Extract the [x, y] coordinate from the center of the cell holding the provided text.  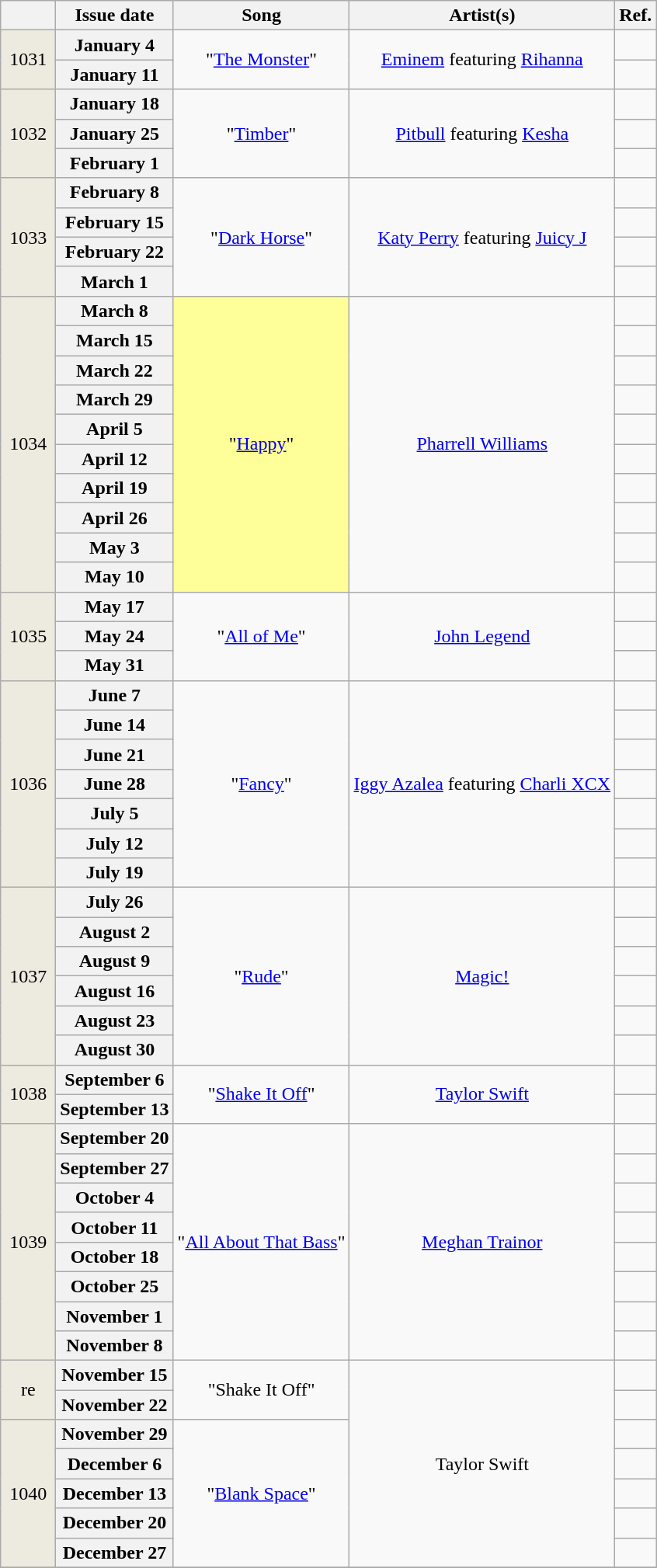
November 15 [115, 1375]
March 15 [115, 340]
Meghan Trainor [482, 1242]
July 19 [115, 873]
March 29 [115, 400]
"Blank Space" [261, 1493]
December 6 [115, 1464]
January 11 [115, 75]
March 1 [115, 281]
August 16 [115, 991]
May 31 [115, 666]
January 18 [115, 104]
June 21 [115, 754]
Artist(s) [482, 16]
1036 [28, 784]
Iggy Azalea featuring Charli XCX [482, 784]
January 25 [115, 134]
October 11 [115, 1227]
September 6 [115, 1080]
November 29 [115, 1434]
October 18 [115, 1257]
March 22 [115, 370]
April 12 [115, 459]
Eminem featuring Rihanna [482, 60]
1031 [28, 60]
December 27 [115, 1552]
"The Monster" [261, 60]
Pitbull featuring Kesha [482, 134]
October 25 [115, 1286]
October 4 [115, 1198]
February 1 [115, 163]
"Rude" [261, 976]
"Timber" [261, 134]
1038 [28, 1094]
June 14 [115, 725]
April 5 [115, 429]
September 13 [115, 1109]
February 15 [115, 222]
July 12 [115, 843]
1033 [28, 237]
September 20 [115, 1139]
November 8 [115, 1346]
December 20 [115, 1523]
December 13 [115, 1493]
April 26 [115, 518]
"Dark Horse" [261, 237]
July 5 [115, 813]
1035 [28, 636]
Katy Perry featuring Juicy J [482, 237]
"Happy" [261, 444]
June 28 [115, 784]
Issue date [115, 16]
1039 [28, 1242]
"All of Me" [261, 636]
"Fancy" [261, 784]
Pharrell Williams [482, 444]
August 30 [115, 1050]
January 4 [115, 45]
"All About That Bass" [261, 1242]
February 22 [115, 252]
May 17 [115, 607]
April 19 [115, 488]
May 3 [115, 548]
Ref. [635, 16]
Magic! [482, 976]
February 8 [115, 193]
re [28, 1390]
August 9 [115, 961]
November 22 [115, 1405]
1032 [28, 134]
November 1 [115, 1316]
August 23 [115, 1020]
May 10 [115, 577]
May 24 [115, 636]
June 7 [115, 695]
1040 [28, 1493]
March 8 [115, 311]
Song [261, 16]
1037 [28, 976]
1034 [28, 444]
July 26 [115, 902]
September 27 [115, 1168]
John Legend [482, 636]
August 2 [115, 932]
